Return the [X, Y] coordinate for the center point of the cell that contains the specified text.  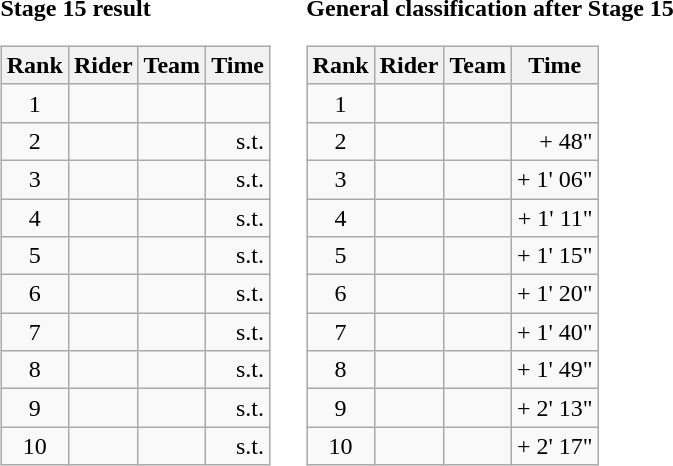
+ 1' 11" [554, 217]
+ 1' 06" [554, 179]
+ 1' 49" [554, 370]
+ 1' 40" [554, 332]
+ 48" [554, 141]
+ 2' 17" [554, 446]
+ 2' 13" [554, 408]
+ 1' 20" [554, 294]
+ 1' 15" [554, 256]
